Return the [X, Y] coordinate for the center point of the cell that contains the specified text.  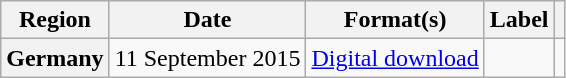
Germany [55, 58]
Format(s) [395, 20]
Digital download [395, 58]
Date [208, 20]
Label [519, 20]
11 September 2015 [208, 58]
Region [55, 20]
